Identify which cell holds the provided text, then report its (X, Y) central coordinate. 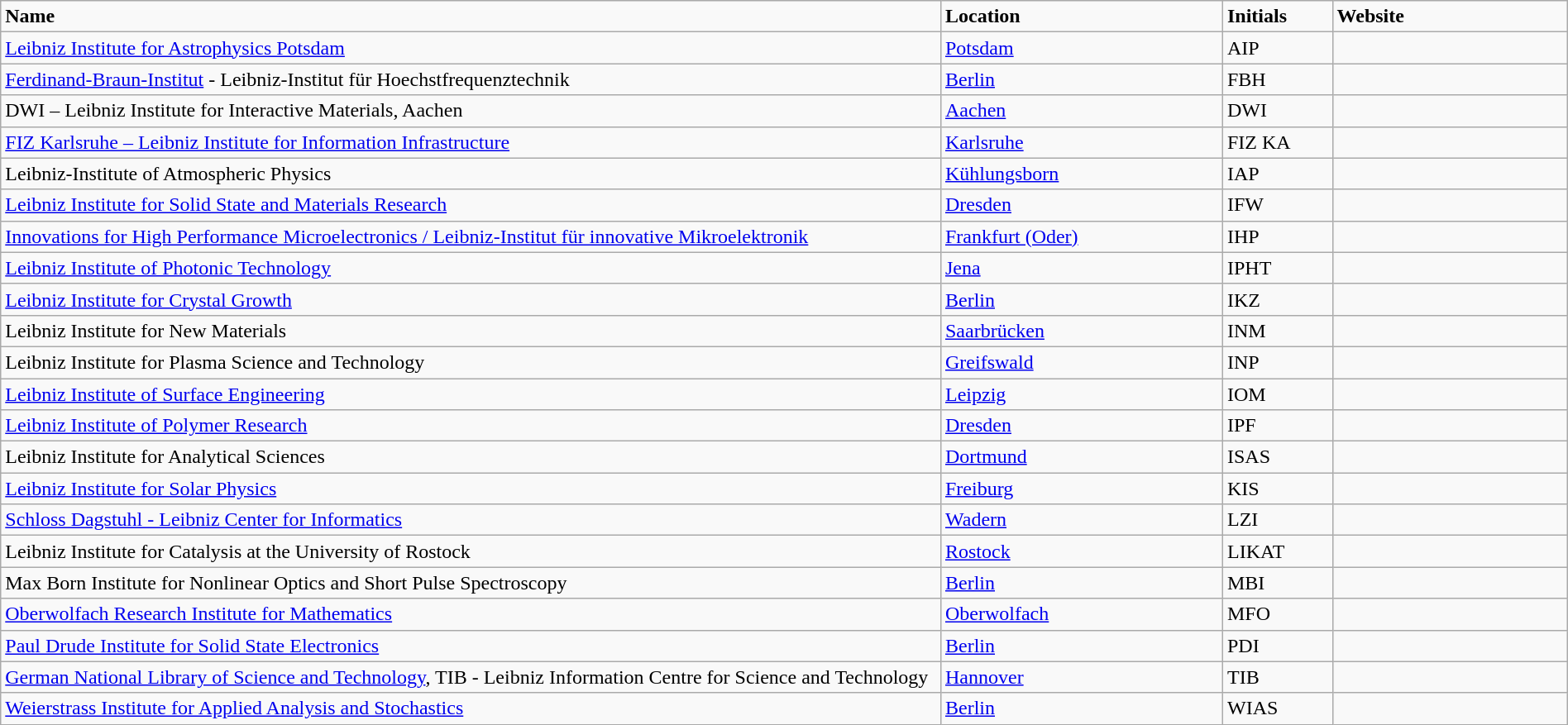
INP (1277, 362)
Max Born Institute for Nonlinear Optics and Short Pulse Spectroscopy (471, 583)
Oberwolfach (1082, 614)
Potsdam (1082, 48)
Oberwolfach Research Institute for Mathematics (471, 614)
PDI (1277, 646)
German National Library of Science and Technology, TIB - Leibniz Information Centre for Science and Technology (471, 677)
Paul Drude Institute for Solid State Electronics (471, 646)
Saarbrücken (1082, 331)
FIZ KA (1277, 142)
Leibniz Institute of Photonic Technology (471, 268)
IHP (1277, 236)
Leibniz Institute for Astrophysics Potsdam (471, 48)
Leibniz Institute for Analytical Sciences (471, 457)
DWI – Leibniz Institute for Interactive Materials, Aachen (471, 111)
IFW (1277, 205)
KIS (1277, 489)
INM (1277, 331)
IAP (1277, 174)
Initials (1277, 17)
Location (1082, 17)
Rostock (1082, 551)
Leibniz Institute for Crystal Growth (471, 299)
Leibniz Institute of Polymer Research (471, 426)
Website (1450, 17)
Schloss Dagstuhl - Leibniz Center for Informatics (471, 520)
Aachen (1082, 111)
Leipzig (1082, 394)
Leibniz Institute for Solar Physics (471, 489)
WIAS (1277, 708)
IOM (1277, 394)
IPF (1277, 426)
ISAS (1277, 457)
Leibniz Institute for New Materials (471, 331)
IKZ (1277, 299)
Leibniz Institute for Solid State and Materials Research (471, 205)
TIB (1277, 677)
FBH (1277, 79)
MFO (1277, 614)
Ferdinand-Braun-Institut - Leibniz-Institut für Hoechstfrequenztechnik (471, 79)
Freiburg (1082, 489)
Karlsruhe (1082, 142)
Greifswald (1082, 362)
Innovations for High Performance Microelectronics / Leibniz-Institut für innovative Mikroelektronik (471, 236)
MBI (1277, 583)
Dortmund (1082, 457)
Frankfurt (Oder) (1082, 236)
DWI (1277, 111)
Leibniz Institute for Catalysis at the University of Rostock (471, 551)
Weierstrass Institute for Applied Analysis and Stochastics (471, 708)
Leibniz Institute for Plasma Science and Technology (471, 362)
AIP (1277, 48)
Leibniz-Institute of Atmospheric Physics (471, 174)
LIKAT (1277, 551)
IPHT (1277, 268)
Wadern (1082, 520)
LZI (1277, 520)
FIZ Karlsruhe – Leibniz Institute for Information Infrastructure (471, 142)
Hannover (1082, 677)
Name (471, 17)
Jena (1082, 268)
Kühlungsborn (1082, 174)
Leibniz Institute of Surface Engineering (471, 394)
